Pinpoint the cell where the given text exists, returning its (x, y) midpoint coordinate. 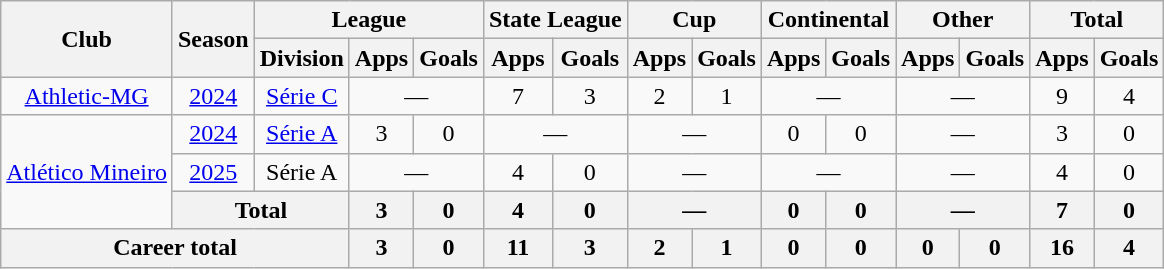
Atlético Mineiro (87, 172)
Athletic-MG (87, 96)
Continental (828, 20)
9 (1062, 96)
2025 (213, 172)
Division (302, 58)
Other (963, 20)
Club (87, 39)
Season (213, 39)
Série C (302, 96)
Career total (176, 248)
Cup (694, 20)
State League (555, 20)
11 (518, 248)
16 (1062, 248)
League (368, 20)
